Determine the (x, y) coordinate at the center of the cell enclosing the given text.  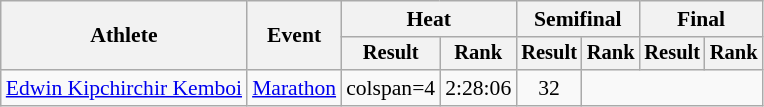
Semifinal (578, 19)
32 (549, 88)
Marathon (294, 88)
Edwin Kipchirchir Kemboi (124, 88)
Athlete (124, 36)
colspan=4 (390, 88)
Heat (428, 19)
2:28:06 (478, 88)
Final (700, 19)
Event (294, 36)
